Capture the cell that displays the provided text and extract its (x, y) central coordinate. 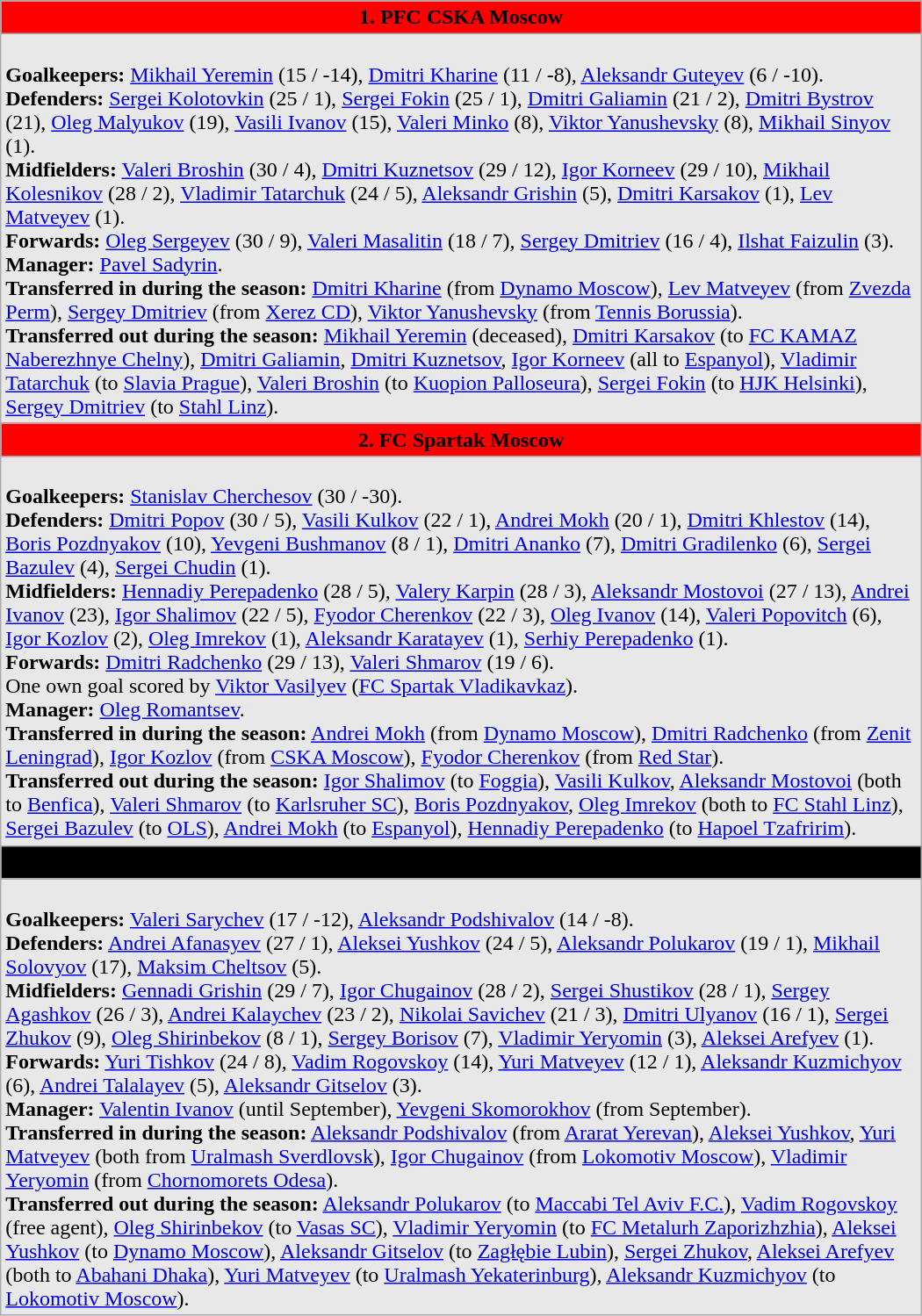
1. PFC CSKA Moscow (461, 18)
2. FC Spartak Moscow (461, 440)
3. FC Torpedo Moscow (461, 862)
